Locate the cell with the specified text and output its [x, y] center coordinate. 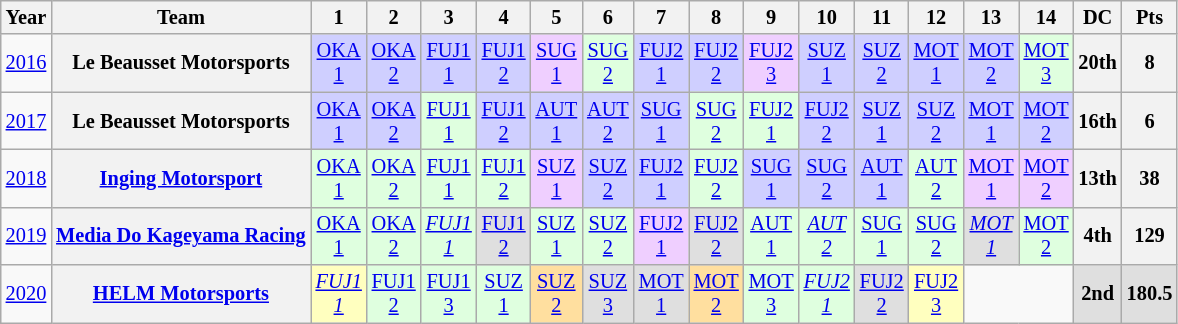
12 [936, 17]
2019 [26, 236]
14 [1046, 17]
16th [1098, 121]
38 [1150, 178]
DC [1098, 17]
HELM Motorsports [180, 294]
Media Do Kageyama Racing [180, 236]
13th [1098, 178]
SUZ3 [608, 294]
Pts [1150, 17]
7 [662, 17]
Year [26, 17]
4 [504, 17]
1 [339, 17]
10 [827, 17]
180.5 [1150, 294]
2 [394, 17]
2020 [26, 294]
Team [180, 17]
129 [1150, 236]
3 [449, 17]
13 [992, 17]
9 [772, 17]
Inging Motorsport [180, 178]
2016 [26, 63]
20th [1098, 63]
11 [882, 17]
4th [1098, 236]
5 [557, 17]
2017 [26, 121]
2nd [1098, 294]
2018 [26, 178]
FUJ13 [449, 294]
